For the text-containing cell, return its midpoint in [x, y] coordinate format. 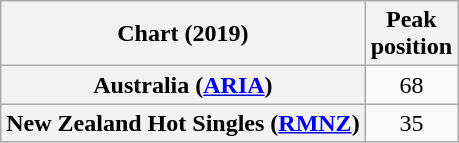
New Zealand Hot Singles (RMNZ) [183, 123]
Australia (ARIA) [183, 85]
Chart (2019) [183, 34]
68 [411, 85]
Peakposition [411, 34]
35 [411, 123]
